Return the (x, y) coordinate for the center point of the cell that contains the specified text.  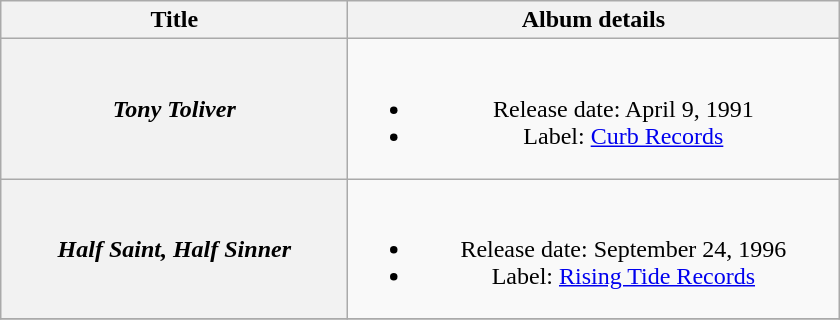
Half Saint, Half Sinner (174, 249)
Release date: September 24, 1996Label: Rising Tide Records (594, 249)
Release date: April 9, 1991Label: Curb Records (594, 109)
Tony Toliver (174, 109)
Album details (594, 20)
Title (174, 20)
